Find where the given text appears and provide that cell's center as [X, Y] coordinate. 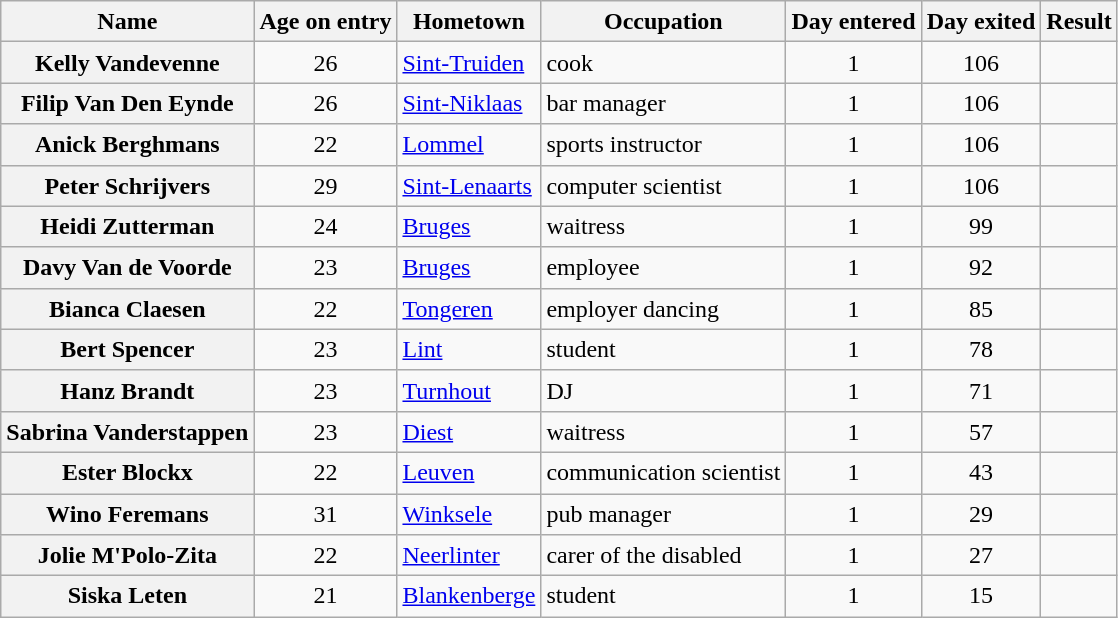
Sabrina Vanderstappen [128, 432]
employer dancing [664, 308]
43 [981, 472]
15 [981, 596]
Turnhout [469, 390]
Name [128, 22]
Ester Blockx [128, 472]
Lommel [469, 144]
Sint-Niklaas [469, 104]
99 [981, 226]
Siska Leten [128, 596]
27 [981, 556]
Anick Berghmans [128, 144]
cook [664, 62]
Filip Van Den Eynde [128, 104]
71 [981, 390]
computer scientist [664, 186]
92 [981, 268]
Davy Van de Voorde [128, 268]
bar manager [664, 104]
Age on entry [326, 22]
Sint-Truiden [469, 62]
Kelly Vandevenne [128, 62]
Hanz Brandt [128, 390]
Bert Spencer [128, 350]
21 [326, 596]
Sint-Lenaarts [469, 186]
24 [326, 226]
Leuven [469, 472]
57 [981, 432]
employee [664, 268]
Heidi Zutterman [128, 226]
Peter Schrijvers [128, 186]
Day entered [854, 22]
31 [326, 514]
pub manager [664, 514]
85 [981, 308]
DJ [664, 390]
Wino Feremans [128, 514]
Neerlinter [469, 556]
Lint [469, 350]
Blankenberge [469, 596]
Jolie M'Polo-Zita [128, 556]
sports instructor [664, 144]
Winksele [469, 514]
Occupation [664, 22]
Day exited [981, 22]
Tongeren [469, 308]
78 [981, 350]
communication scientist [664, 472]
Hometown [469, 22]
Bianca Claesen [128, 308]
Result [1079, 22]
carer of the disabled [664, 556]
Diest [469, 432]
